Identify which cell holds the provided text, then report its [X, Y] central coordinate. 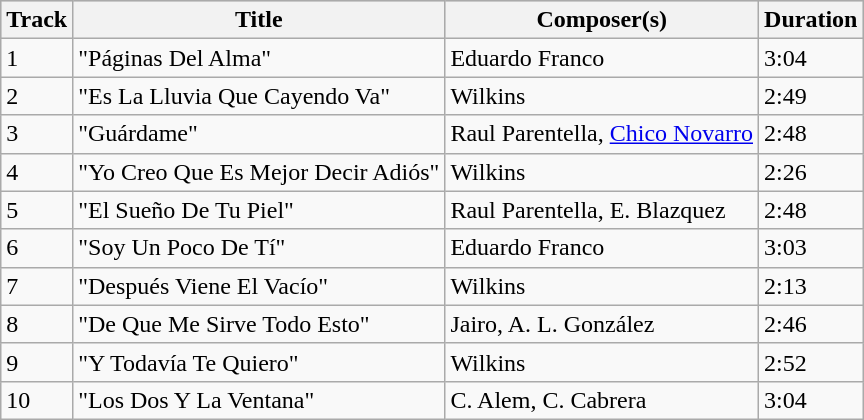
10 [37, 400]
Duration [811, 20]
6 [37, 248]
2:46 [811, 324]
"Los Dos Y La Ventana" [259, 400]
"Después Viene El Vacío" [259, 286]
"El Sueño De Tu Piel" [259, 210]
Raul Parentella, Chico Novarro [602, 134]
"Soy Un Poco De Tí" [259, 248]
9 [37, 362]
5 [37, 210]
2:13 [811, 286]
2:52 [811, 362]
Composer(s) [602, 20]
Title [259, 20]
3 [37, 134]
1 [37, 58]
"Yo Creo Que Es Mejor Decir Adiós" [259, 172]
"De Que Me Sirve Todo Esto" [259, 324]
4 [37, 172]
Track [37, 20]
"Es La Lluvia Que Cayendo Va" [259, 96]
"Y Todavía Te Quiero" [259, 362]
Jairo, A. L. González [602, 324]
C. Alem, C. Cabrera [602, 400]
8 [37, 324]
Raul Parentella, E. Blazquez [602, 210]
2:26 [811, 172]
"Páginas Del Alma" [259, 58]
7 [37, 286]
2:49 [811, 96]
3:03 [811, 248]
"Guárdame" [259, 134]
2 [37, 96]
